Return [x, y] of the center of cell containing provided text 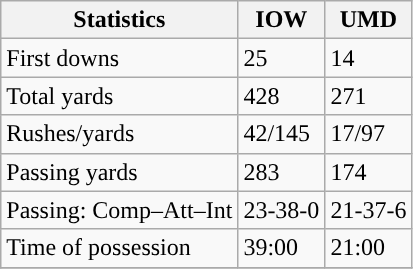
Passing yards [120, 172]
17/97 [368, 134]
First downs [120, 58]
IOW [282, 20]
Rushes/yards [120, 134]
174 [368, 172]
14 [368, 58]
Passing: Comp–Att–Int [120, 210]
21:00 [368, 248]
428 [282, 96]
Statistics [120, 20]
23-38-0 [282, 210]
39:00 [282, 248]
42/145 [282, 134]
UMD [368, 20]
Total yards [120, 96]
283 [282, 172]
Time of possession [120, 248]
25 [282, 58]
271 [368, 96]
21-37-6 [368, 210]
